Locate the cell with the specified text and output its [x, y] center coordinate. 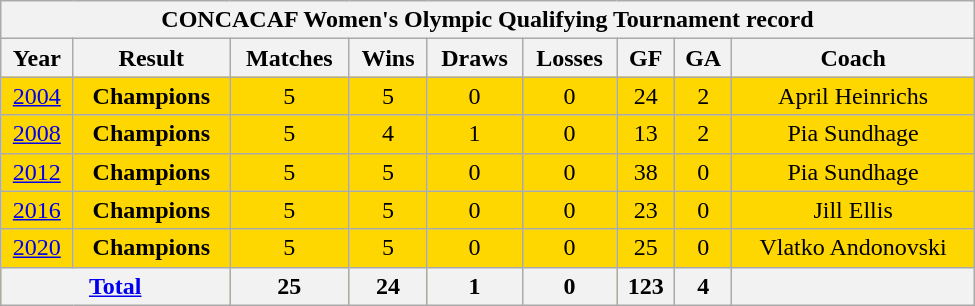
Draws [474, 58]
Wins [388, 58]
123 [646, 286]
Jill Ellis [853, 210]
2008 [37, 134]
2012 [37, 172]
2004 [37, 96]
Result [152, 58]
2016 [37, 210]
April Heinrichs [853, 96]
Vlatko Andonovski [853, 248]
38 [646, 172]
Total [116, 286]
Matches [290, 58]
2020 [37, 248]
GF [646, 58]
Year [37, 58]
13 [646, 134]
CONCACAF Women's Olympic Qualifying Tournament record [488, 20]
23 [646, 210]
GA [702, 58]
Coach [853, 58]
Losses [570, 58]
